Capture the cell that displays the provided text and extract its [X, Y] central coordinate. 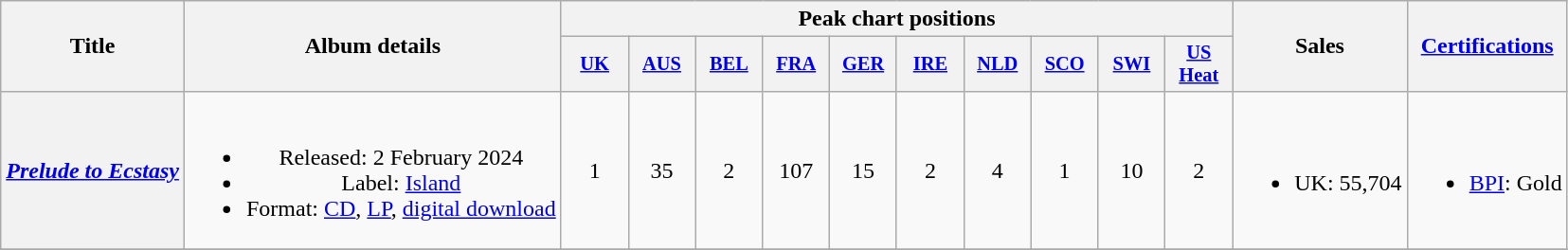
15 [864, 170]
Released: 2 February 2024Label: IslandFormat: CD, LP, digital download [372, 170]
Certifications [1487, 46]
10 [1131, 170]
Prelude to Ecstasy [93, 170]
4 [997, 170]
FRA [796, 64]
USHeat [1199, 64]
Sales [1320, 46]
AUS [661, 64]
SCO [1065, 64]
IRE [930, 64]
Peak chart positions [896, 19]
107 [796, 170]
BPI: Gold [1487, 170]
UK: 55,704 [1320, 170]
35 [661, 170]
Title [93, 46]
SWI [1131, 64]
GER [864, 64]
Album details [372, 46]
NLD [997, 64]
BEL [730, 64]
UK [595, 64]
